Search for the cell housing the specified text and yield its [X, Y] center coordinate. 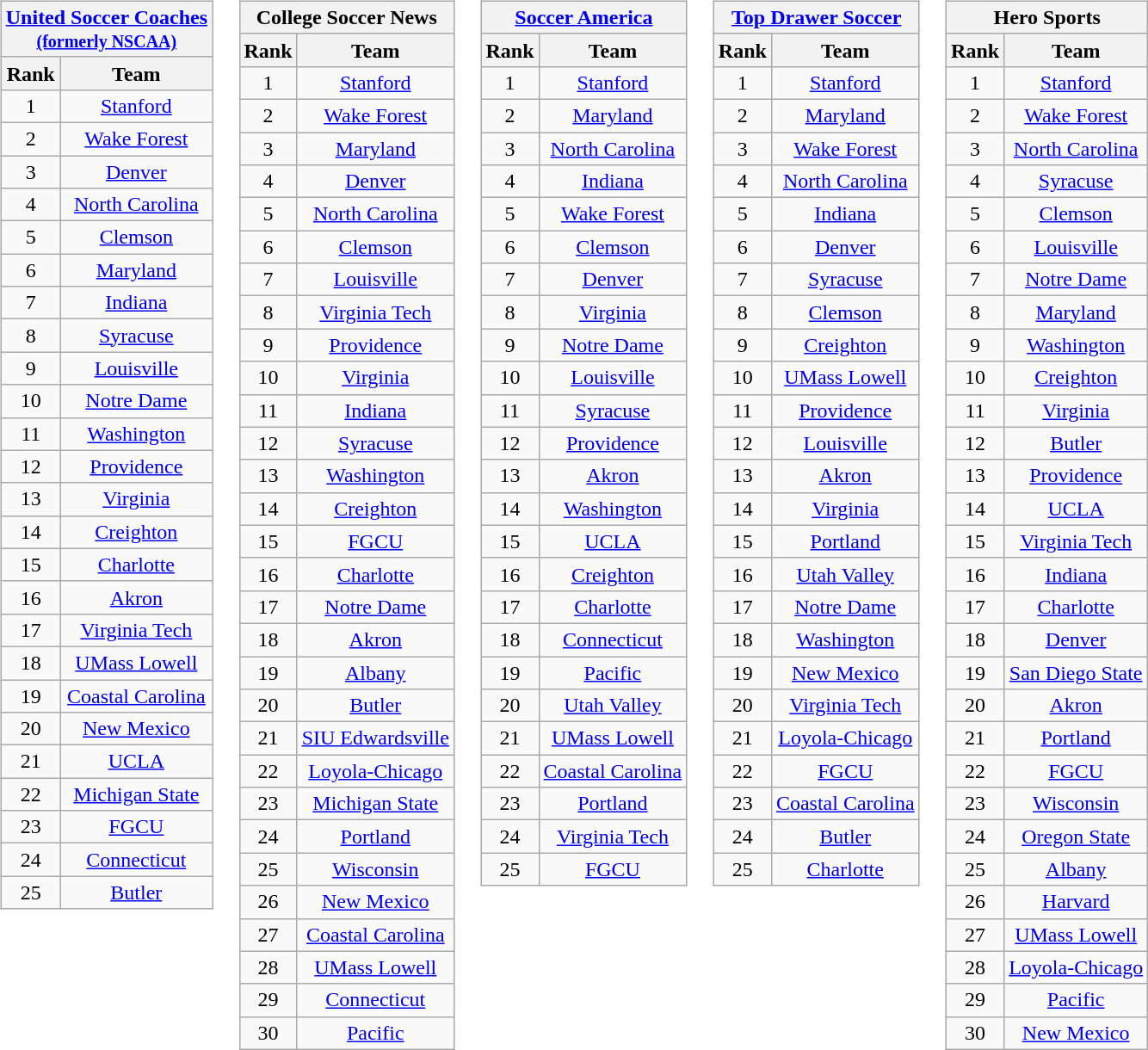
Soccer America [583, 17]
United Soccer Coaches(formerly NSCAA) [107, 29]
Oregon State [1076, 837]
Top Drawer Soccer [816, 17]
Harvard [1076, 902]
San Diego State [1076, 672]
College Soccer News [346, 17]
Hero Sports [1047, 17]
SIU Edwardsville [375, 738]
